Find where the given text appears and provide that cell's center as (X, Y) coordinate. 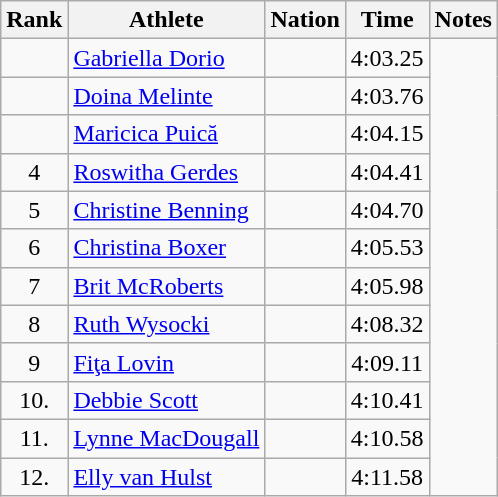
4:04.15 (387, 134)
12. (34, 477)
Fiţa Lovin (166, 362)
4:05.53 (387, 248)
4:03.76 (387, 96)
4:10.41 (387, 400)
Roswitha Gerdes (166, 172)
4:04.70 (387, 210)
Ruth Wysocki (166, 324)
Notes (463, 20)
Doina Melinte (166, 96)
4:04.41 (387, 172)
Athlete (166, 20)
11. (34, 438)
7 (34, 286)
4:09.11 (387, 362)
4:10.58 (387, 438)
4:11.58 (387, 477)
8 (34, 324)
Elly van Hulst (166, 477)
Gabriella Dorio (166, 58)
4:08.32 (387, 324)
Christina Boxer (166, 248)
Christine Benning (166, 210)
6 (34, 248)
Rank (34, 20)
Debbie Scott (166, 400)
10. (34, 400)
5 (34, 210)
4:03.25 (387, 58)
Brit McRoberts (166, 286)
Nation (305, 20)
Maricica Puică (166, 134)
9 (34, 362)
Lynne MacDougall (166, 438)
4 (34, 172)
Time (387, 20)
4:05.98 (387, 286)
